From the cell containing the given text, extract its center point as [x, y] coordinate. 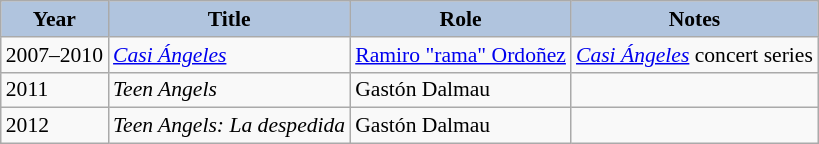
Role [460, 19]
Ramiro "rama" Ordoñez [460, 55]
2012 [54, 126]
2007–2010 [54, 55]
2011 [54, 90]
Casi Ángeles concert series [694, 55]
Title [229, 19]
Teen Angels: La despedida [229, 126]
Notes [694, 19]
Teen Angels [229, 90]
Casi Ángeles [229, 55]
Year [54, 19]
